Provide the (X, Y) coordinate of the cell's center where the given text is located.  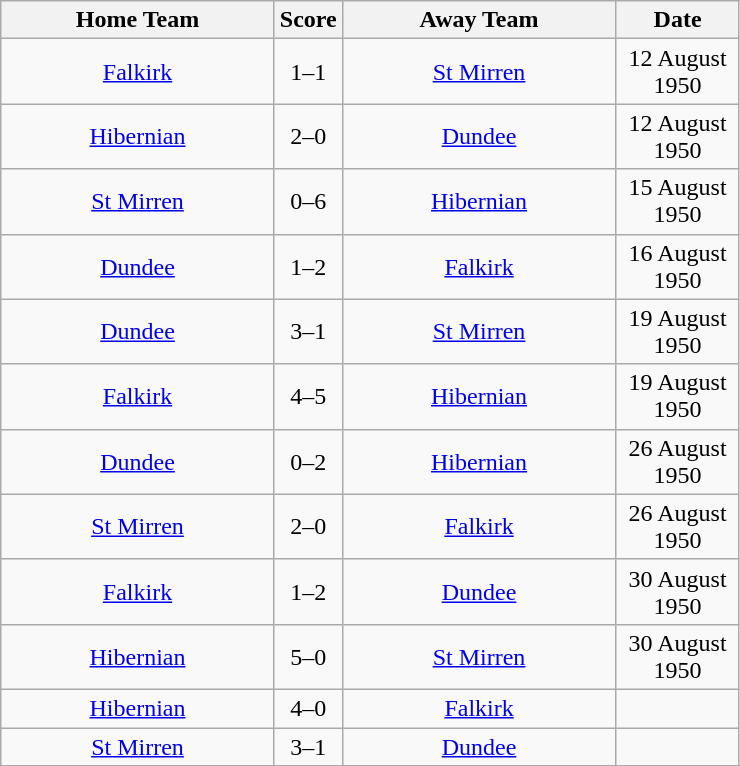
4–5 (308, 396)
16 August 1950 (678, 266)
0–6 (308, 202)
Home Team (138, 20)
Score (308, 20)
Date (678, 20)
15 August 1950 (678, 202)
0–2 (308, 462)
Away Team (479, 20)
4–0 (308, 708)
5–0 (308, 656)
1–1 (308, 72)
